From the cell containing the given text, extract its center point as [x, y] coordinate. 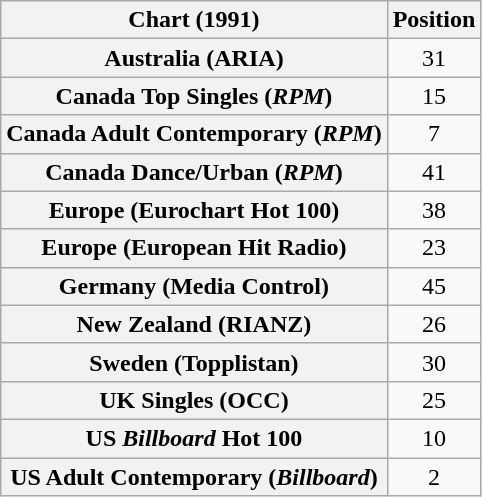
2 [434, 477]
UK Singles (OCC) [194, 400]
US Adult Contemporary (Billboard) [194, 477]
26 [434, 324]
23 [434, 248]
Europe (Eurochart Hot 100) [194, 210]
US Billboard Hot 100 [194, 438]
38 [434, 210]
10 [434, 438]
Chart (1991) [194, 20]
Canada Dance/Urban (RPM) [194, 172]
41 [434, 172]
New Zealand (RIANZ) [194, 324]
Europe (European Hit Radio) [194, 248]
45 [434, 286]
25 [434, 400]
Sweden (Topplistan) [194, 362]
Australia (ARIA) [194, 58]
Canada Top Singles (RPM) [194, 96]
7 [434, 134]
15 [434, 96]
Canada Adult Contemporary (RPM) [194, 134]
Germany (Media Control) [194, 286]
31 [434, 58]
30 [434, 362]
Position [434, 20]
